Pinpoint the cell where the given text exists, returning its [x, y] midpoint coordinate. 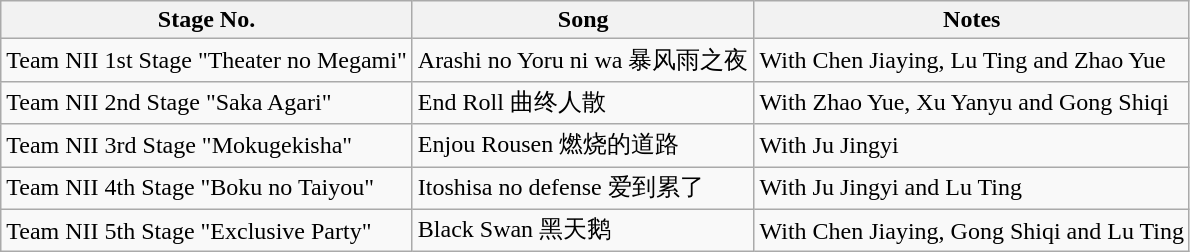
Enjou Rousen 燃烧的道路 [583, 146]
Team NII 5th Stage "Exclusive Party" [207, 230]
Stage No. [207, 20]
Notes [972, 20]
Team NII 1st Stage "Theater no Megami" [207, 60]
Team NII 3rd Stage "Mokugekisha" [207, 146]
Arashi no Yoru ni wa 暴风雨之夜 [583, 60]
Black Swan 黑天鹅 [583, 230]
End Roll 曲终人散 [583, 102]
Team NII 4th Stage "Boku no Taiyou" [207, 188]
Itoshisa no defense 爱到累了 [583, 188]
With Chen Jiaying, Lu Ting and Zhao Yue [972, 60]
With Chen Jiaying, Gong Shiqi and Lu Ting [972, 230]
With Zhao Yue, Xu Yanyu and Gong Shiqi [972, 102]
With Ju Jingyi and Lu Ting [972, 188]
With Ju Jingyi [972, 146]
Team NII 2nd Stage "Saka Agari" [207, 102]
Song [583, 20]
